Capture the cell that displays the provided text and extract its (X, Y) central coordinate. 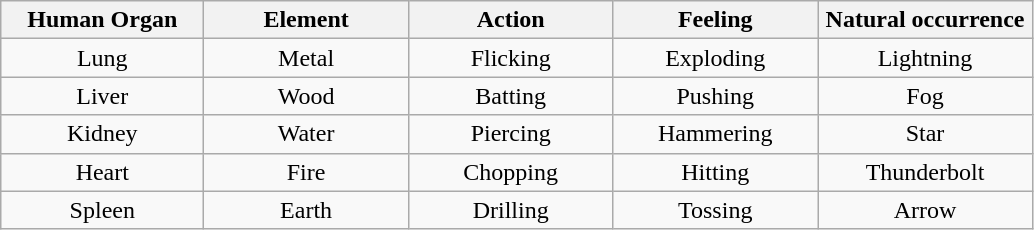
Piercing (510, 134)
Tossing (716, 210)
Pushing (716, 96)
Earth (306, 210)
Liver (102, 96)
Water (306, 134)
Metal (306, 58)
Thunderbolt (926, 172)
Chopping (510, 172)
Heart (102, 172)
Flicking (510, 58)
Fire (306, 172)
Lung (102, 58)
Natural occurrence (926, 20)
Feeling (716, 20)
Exploding (716, 58)
Human Organ (102, 20)
Drilling (510, 210)
Wood (306, 96)
Hammering (716, 134)
Batting (510, 96)
Fog (926, 96)
Lightning (926, 58)
Arrow (926, 210)
Hitting (716, 172)
Spleen (102, 210)
Element (306, 20)
Star (926, 134)
Action (510, 20)
Kidney (102, 134)
